Output the [X, Y] coordinate of the center of the cell containing the given text.  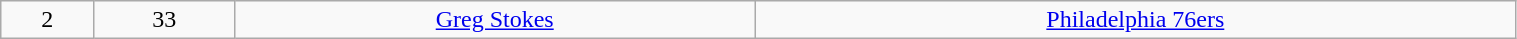
Greg Stokes [495, 20]
2 [48, 20]
Philadelphia 76ers [1136, 20]
33 [164, 20]
